Extract the [X, Y] coordinate from the center of the cell holding the provided text.  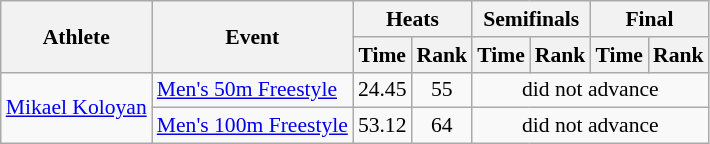
Men's 100m Freestyle [252, 126]
Men's 50m Freestyle [252, 90]
Event [252, 36]
64 [442, 126]
Final [649, 19]
Heats [412, 19]
Athlete [76, 36]
Semifinals [531, 19]
55 [442, 90]
24.45 [382, 90]
53.12 [382, 126]
Mikael Koloyan [76, 108]
